From the cell containing the given text, extract its center point as [X, Y] coordinate. 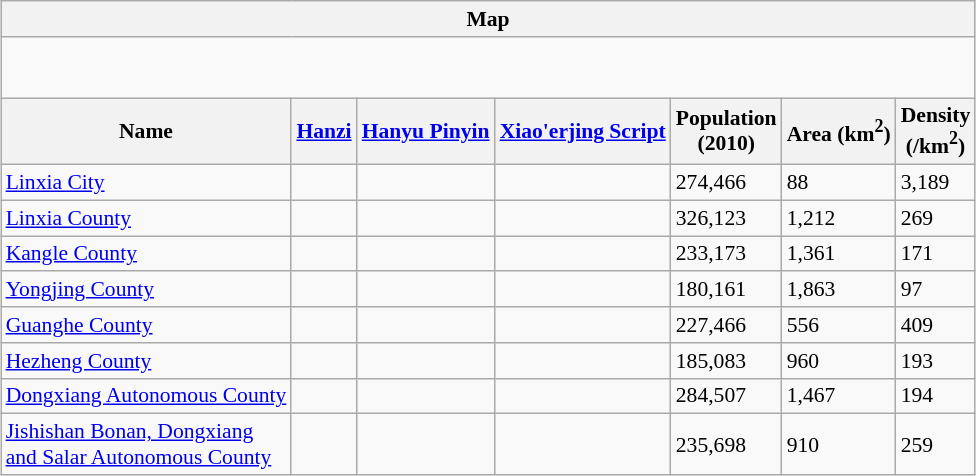
Hanzi [324, 132]
274,466 [726, 182]
259 [936, 444]
‌ [583, 218]
284,507 [726, 396]
326,123 [726, 218]
1,863 [839, 289]
3,189 [936, 182]
Name [146, 132]
1,361 [839, 254]
Linxia County [146, 218]
88 [839, 182]
235,698 [726, 444]
Jishishan Bonan, Dongxiangand Salar Autonomous County [146, 444]
269 [936, 218]
233,173 [726, 254]
1,212 [839, 218]
97 [936, 289]
Map [488, 19]
180,161 [726, 289]
193 [936, 360]
409 [936, 325]
Hezheng County [146, 360]
Hanyu Pinyin [426, 132]
Kangle County [146, 254]
Linxia City [146, 182]
Guanghe County [146, 325]
Population(2010) [726, 132]
910 [839, 444]
Density(/km2) [936, 132]
Yongjing County [146, 289]
960 [839, 360]
Xiao'erjing Script [583, 132]
1,467 [839, 396]
556 [839, 325]
227,466 [726, 325]
194 [936, 396]
Area (km2) [839, 132]
Dongxiang Autonomous County [146, 396]
171 [936, 254]
185,083 [726, 360]
